Identify which cell holds the provided text, then report its [x, y] central coordinate. 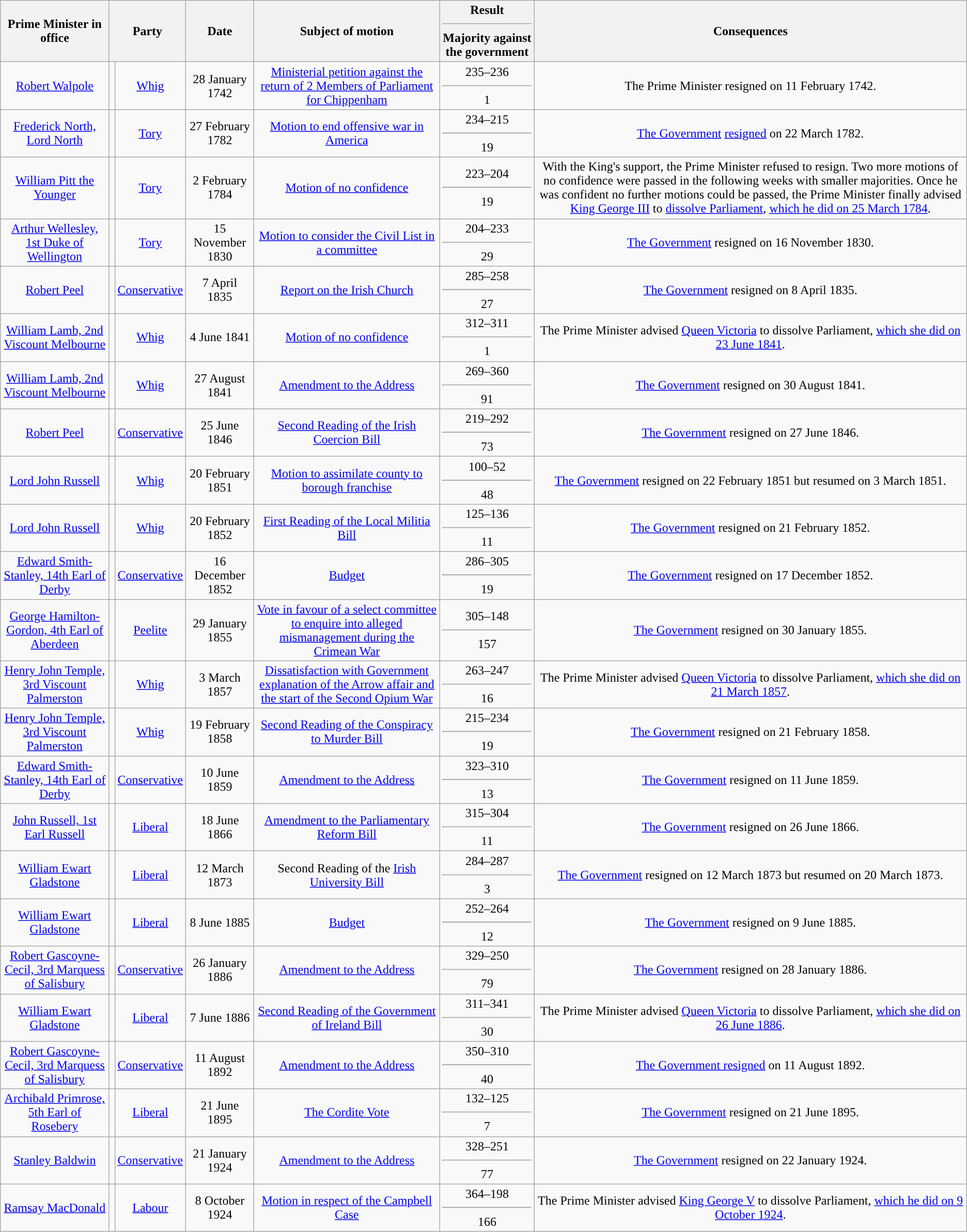
Second Reading of the Government of Ireland Bill [347, 1018]
Frederick North, Lord North [55, 133]
The Government resigned on 21 February 1858. [750, 732]
The Government resigned on 28 January 1886. [750, 970]
19 February 1858 [220, 732]
20 February 1851 [220, 480]
The Government resigned on 21 February 1852. [750, 528]
The Prime Minister resigned on 11 February 1742. [750, 86]
The Prime Minister advised King George V to dissolve Parliament, which he did on 9 October 1924. [750, 1208]
7 April 1835 [220, 290]
Motion to consider the Civil List in a committee [347, 242]
20 February 1852 [220, 528]
The Prime Minister advised Queen Victoria to dissolve Parliament, which she did on 21 March 1857. [750, 685]
The Government resigned on 22 March 1782. [750, 133]
27 August 1841 [220, 385]
215–23419 [488, 732]
252–26412 [488, 922]
First Reading of the Local Militia Bill [347, 528]
Motion in respect of the Campbell Case [347, 1208]
The Government resigned on 8 April 1835. [750, 290]
The Government resigned on 27 June 1846. [750, 433]
312–3111 [488, 337]
Dissatisfaction with Government explanation of the Arrow affair and the start of the Second Opium War [347, 685]
Archibald Primrose, 5th Earl of Rosebery [55, 1113]
18 June 1866 [220, 827]
10 June 1859 [220, 780]
100–5248 [488, 480]
Motion to assimilate county to borough franchise [347, 480]
8 June 1885 [220, 922]
Robert Walpole [55, 86]
The Government resigned on 22 January 1924. [750, 1160]
305–148157 [488, 630]
The Government resigned on 22 February 1851 but resumed on 3 March 1851. [750, 480]
125–13611 [488, 528]
William Pitt the Younger [55, 188]
21 June 1895 [220, 1113]
2 February 1784 [220, 188]
Motion to end offensive war in America [347, 133]
7 June 1886 [220, 1018]
The Government resigned on 11 June 1859. [750, 780]
The Government resigned on 21 June 1895. [750, 1113]
Party [148, 31]
The Prime Minister advised Queen Victoria to dissolve Parliament, which she did on 23 June 1841. [750, 337]
26 January 1886 [220, 970]
Vote in favour of a select committee to enquire into alleged mismanagement during the Crimean War [347, 630]
Consequences [750, 31]
8 October 1924 [220, 1208]
328–25177 [488, 1160]
25 June 1846 [220, 433]
Prime Minister in office [55, 31]
Second Reading of the Conspiracy to Murder Bill [347, 732]
The Government resigned on 26 June 1866. [750, 827]
27 February 1782 [220, 133]
ResultMajority against the government [488, 31]
15 November 1830 [220, 242]
323–31013 [488, 780]
315–30411 [488, 827]
28 January 1742 [220, 86]
311–34130 [488, 1018]
The Government resigned on 16 November 1830. [750, 242]
329–25079 [488, 970]
The Prime Minister advised Queen Victoria to dissolve Parliament, which she did on 26 June 1886. [750, 1018]
The Government resigned on 9 June 1885. [750, 922]
286–30519 [488, 575]
3 March 1857 [220, 685]
The Government resigned on 30 August 1841. [750, 385]
Date [220, 31]
234–21519 [488, 133]
350–31040 [488, 1065]
132–1257 [488, 1113]
364–198166 [488, 1208]
The Government resigned on 12 March 1873 but resumed on 20 March 1873. [750, 875]
235–2361 [488, 86]
223–20419 [488, 188]
The Government resigned on 30 January 1855. [750, 630]
21 January 1924 [220, 1160]
11 August 1892 [220, 1065]
The Cordite Vote [347, 1113]
12 March 1873 [220, 875]
Second Reading of the Irish University Bill [347, 875]
The Government resigned on 17 December 1852. [750, 575]
269–36091 [488, 385]
Second Reading of the Irish Coercion Bill [347, 433]
4 June 1841 [220, 337]
Peelite [150, 630]
Labour [150, 1208]
Amendment to the Parliamentary Reform Bill [347, 827]
219–29273 [488, 433]
284–2873 [488, 875]
263–24716 [488, 685]
Stanley Baldwin [55, 1160]
204–23329 [488, 242]
John Russell, 1st Earl Russell [55, 827]
29 January 1855 [220, 630]
285–25827 [488, 290]
16 December 1852 [220, 575]
George Hamilton-Gordon, 4th Earl of Aberdeen [55, 630]
Ministerial petition against the return of 2 Members of Parliament for Chippenham [347, 86]
The Government resigned on 11 August 1892. [750, 1065]
Ramsay MacDonald [55, 1208]
Report on the Irish Church [347, 290]
Subject of motion [347, 31]
Arthur Wellesley, 1st Duke of Wellington [55, 242]
